Detect which cell encompasses the target text, then output its [X, Y] center coordinate. 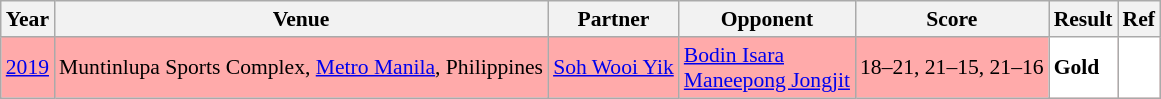
Soh Wooi Yik [614, 68]
Partner [614, 19]
18–21, 21–15, 21–16 [952, 68]
Ref [1139, 19]
Year [28, 19]
Venue [301, 19]
Opponent [767, 19]
Muntinlupa Sports Complex, Metro Manila, Philippines [301, 68]
Gold [1084, 68]
Result [1084, 19]
2019 [28, 68]
Bodin Isara Maneepong Jongjit [767, 68]
Score [952, 19]
